Capture the cell that displays the provided text and extract its (x, y) central coordinate. 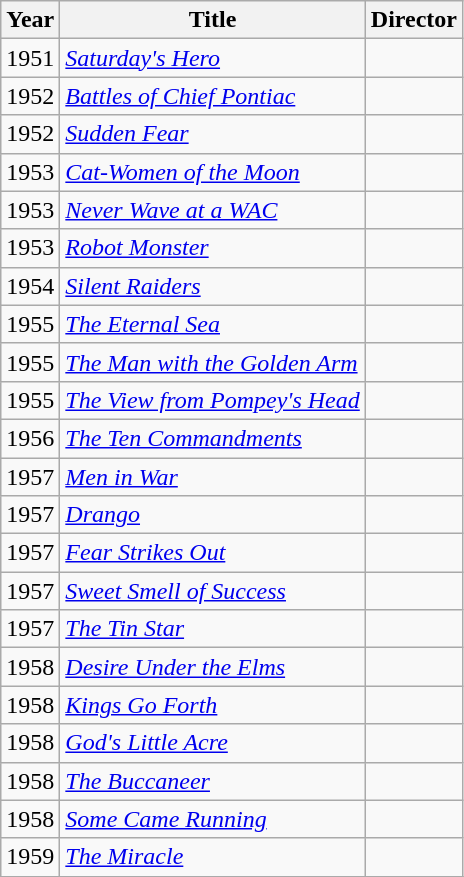
The Buccaneer (212, 781)
Title (212, 20)
Never Wave at a WAC (212, 210)
Fear Strikes Out (212, 553)
1959 (30, 857)
The Miracle (212, 857)
1956 (30, 438)
Director (414, 20)
The Ten Commandments (212, 438)
Men in War (212, 477)
1954 (30, 286)
The Eternal Sea (212, 324)
Saturday's Hero (212, 58)
The Man with the Golden Arm (212, 362)
Some Came Running (212, 819)
Kings Go Forth (212, 705)
God's Little Acre (212, 743)
Silent Raiders (212, 286)
1951 (30, 58)
The View from Pompey's Head (212, 400)
Year (30, 20)
Battles of Chief Pontiac (212, 96)
Robot Monster (212, 248)
Desire Under the Elms (212, 667)
Drango (212, 515)
Cat-Women of the Moon (212, 172)
The Tin Star (212, 629)
Sweet Smell of Success (212, 591)
Sudden Fear (212, 134)
